From the cell containing the given text, extract its center point as [x, y] coordinate. 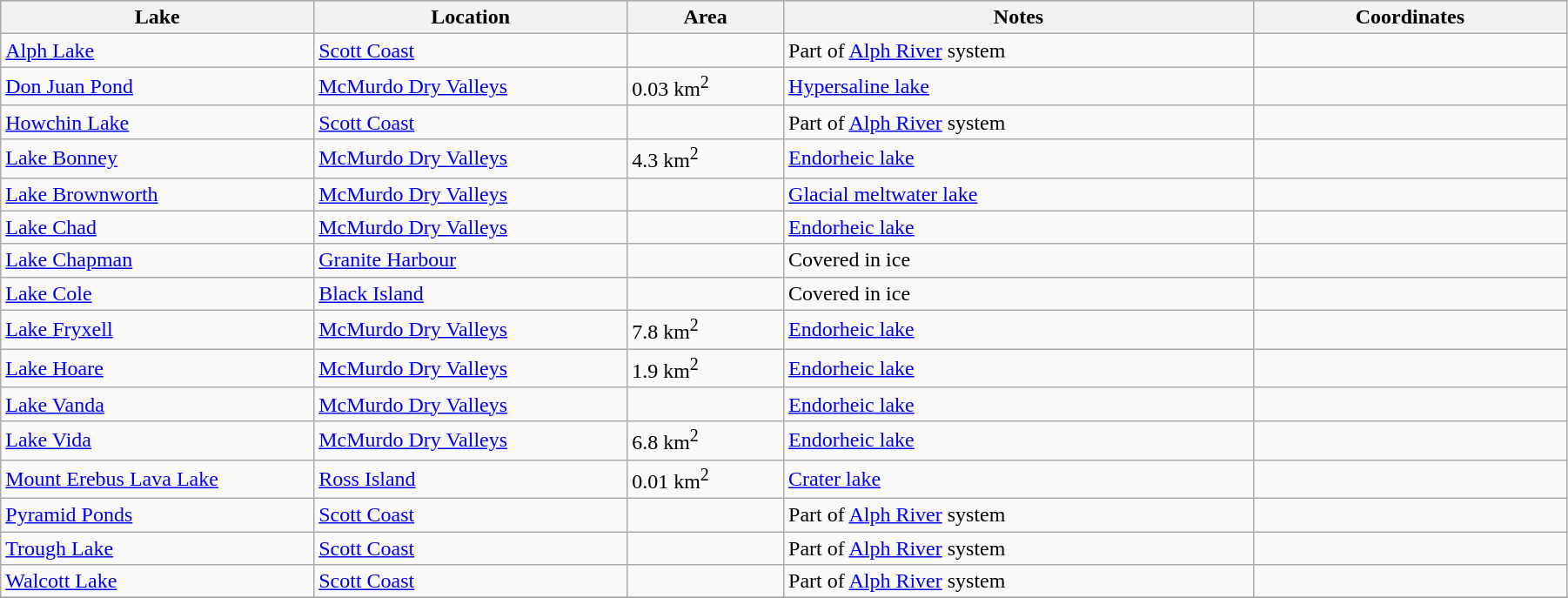
1.9 km2 [706, 369]
4.3 km2 [706, 158]
Howchin Lake [157, 122]
Walcott Lake [157, 581]
Pyramid Ponds [157, 515]
Lake Bonney [157, 158]
Lake Hoare [157, 369]
Lake [157, 17]
Lake Chapman [157, 260]
Area [706, 17]
Alph Lake [157, 50]
Glacial meltwater lake [1019, 194]
Location [471, 17]
Lake Chad [157, 227]
Hypersaline lake [1019, 87]
6.8 km2 [706, 440]
Ross Island [471, 479]
Lake Cole [157, 293]
Lake Vida [157, 440]
Black Island [471, 293]
Crater lake [1019, 479]
Don Juan Pond [157, 87]
Mount Erebus Lava Lake [157, 479]
Trough Lake [157, 548]
0.01 km2 [706, 479]
Notes [1019, 17]
Lake Fryxell [157, 329]
7.8 km2 [706, 329]
Lake Vanda [157, 404]
0.03 km2 [706, 87]
Granite Harbour [471, 260]
Coordinates [1410, 17]
Lake Brownworth [157, 194]
